Extract the (X, Y) coordinate from the center of the cell holding the provided text.  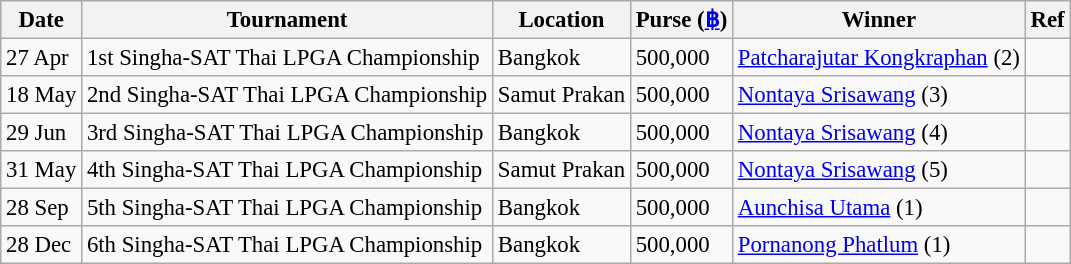
Location (562, 20)
1st Singha-SAT Thai LPGA Championship (288, 58)
2nd Singha-SAT Thai LPGA Championship (288, 95)
3rd Singha-SAT Thai LPGA Championship (288, 133)
31 May (42, 170)
Pornanong Phatlum (1) (880, 245)
28 Sep (42, 208)
29 Jun (42, 133)
6th Singha-SAT Thai LPGA Championship (288, 245)
Purse (฿) (681, 20)
Date (42, 20)
Aunchisa Utama (1) (880, 208)
27 Apr (42, 58)
Patcharajutar Kongkraphan (2) (880, 58)
Tournament (288, 20)
28 Dec (42, 245)
Ref (1048, 20)
18 May (42, 95)
Nontaya Srisawang (5) (880, 170)
Winner (880, 20)
Nontaya Srisawang (4) (880, 133)
4th Singha-SAT Thai LPGA Championship (288, 170)
Nontaya Srisawang (3) (880, 95)
5th Singha-SAT Thai LPGA Championship (288, 208)
